Find where the given text appears and provide that cell's center as (X, Y) coordinate. 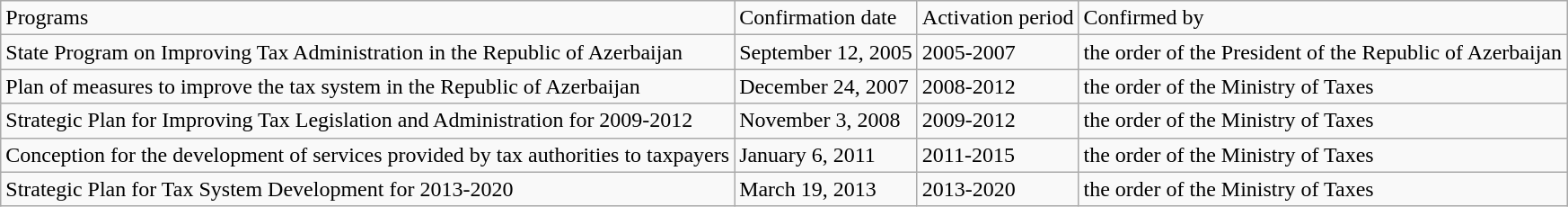
2008-2012 (998, 86)
November 3, 2008 (826, 121)
March 19, 2013 (826, 189)
Conception for the development of services provided by tax authorities to taxpayers (368, 155)
Strategic Plan for Tax System Development for 2013-2020 (368, 189)
2011-2015 (998, 155)
2005-2007 (998, 52)
State Program on Improving Tax Administration in the Republic of Azerbaijan (368, 52)
the order of the President of the Republic of Azerbaijan (1323, 52)
Activation period (998, 18)
December 24, 2007 (826, 86)
January 6, 2011 (826, 155)
Plan of measures to improve the tax system in the Republic of Azerbaijan (368, 86)
Strategic Plan for Improving Tax Legislation and Administration for 2009-2012 (368, 121)
2009-2012 (998, 121)
September 12, 2005 (826, 52)
Confirmation date (826, 18)
2013-2020 (998, 189)
Programs (368, 18)
Confirmed by (1323, 18)
